Return the (x, y) coordinate for the center point of the cell that contains the specified text.  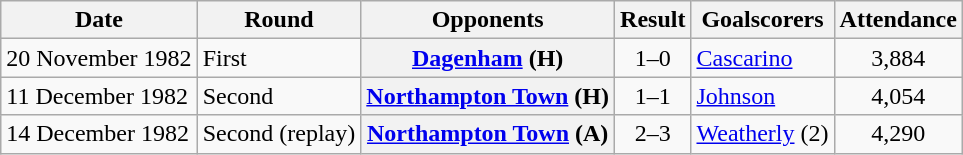
Cascarino (762, 58)
Weatherly (2) (762, 134)
Northampton Town (A) (488, 134)
20 November 1982 (99, 58)
Result (653, 20)
Second (279, 96)
Attendance (898, 20)
4,290 (898, 134)
Northampton Town (H) (488, 96)
Date (99, 20)
1–0 (653, 58)
Johnson (762, 96)
First (279, 58)
Opponents (488, 20)
2–3 (653, 134)
Round (279, 20)
Second (replay) (279, 134)
14 December 1982 (99, 134)
1–1 (653, 96)
Goalscorers (762, 20)
3,884 (898, 58)
Dagenham (H) (488, 58)
11 December 1982 (99, 96)
4,054 (898, 96)
